From the cell containing the given text, extract its center point as (X, Y) coordinate. 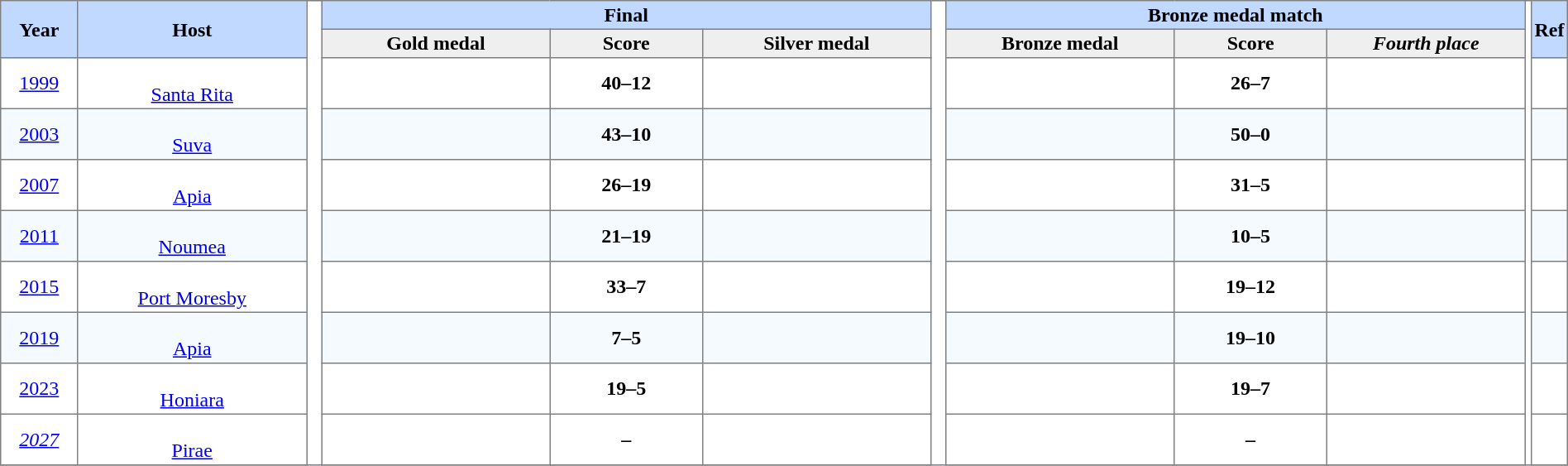
Bronze medal (1060, 43)
31–5 (1250, 185)
26–7 (1250, 84)
Pirae (192, 440)
2007 (40, 185)
Ref (1550, 30)
Santa Rita (192, 84)
50–0 (1250, 134)
26–19 (627, 185)
2019 (40, 338)
43–10 (627, 134)
19–10 (1250, 338)
2003 (40, 134)
Year (40, 30)
10–5 (1250, 236)
Port Moresby (192, 287)
Silver medal (816, 43)
Fourth place (1426, 43)
2023 (40, 389)
Bronze medal match (1236, 15)
2027 (40, 440)
19–5 (627, 389)
33–7 (627, 287)
Noumea (192, 236)
1999 (40, 84)
19–12 (1250, 287)
Host (192, 30)
2015 (40, 287)
Gold medal (436, 43)
Honiara (192, 389)
40–12 (627, 84)
Suva (192, 134)
21–19 (627, 236)
7–5 (627, 338)
Final (626, 15)
2011 (40, 236)
19–7 (1250, 389)
